Capture the cell that displays the provided text and extract its (x, y) central coordinate. 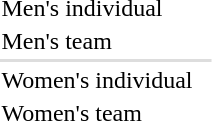
Men's team (97, 41)
Women's individual (97, 80)
